Extract the (x, y) coordinate from the center of the cell holding the provided text.  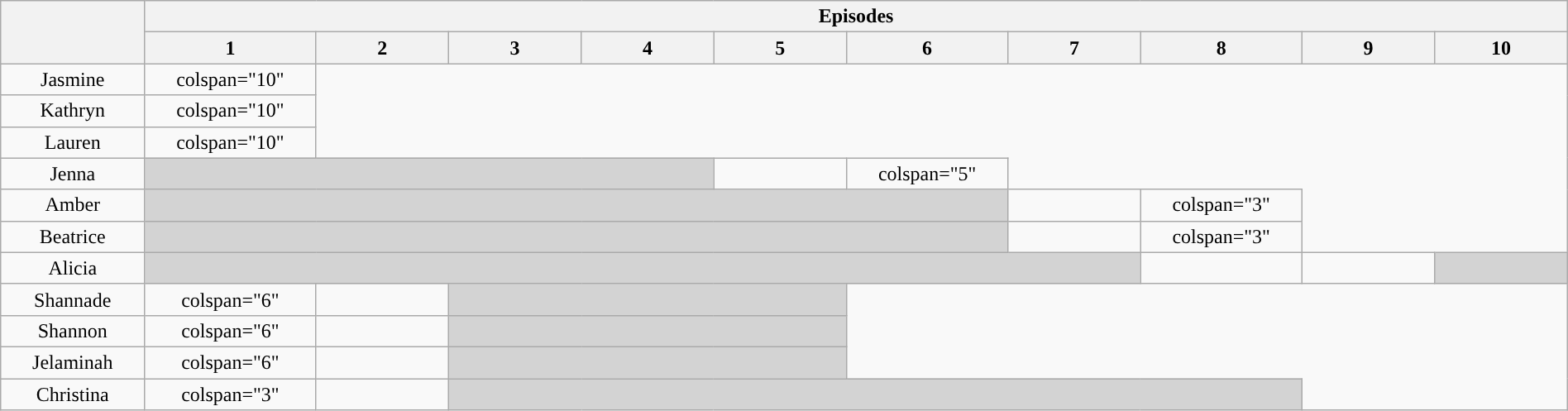
5 (780, 48)
7 (1074, 48)
Christina (73, 394)
Episodes (856, 17)
colspan="5" (928, 174)
4 (648, 48)
Jelaminah (73, 362)
10 (1502, 48)
Amber (73, 205)
Beatrice (73, 237)
Shannon (73, 331)
Jasmine (73, 79)
3 (514, 48)
Kathryn (73, 111)
1 (230, 48)
2 (382, 48)
9 (1368, 48)
Lauren (73, 142)
Jenna (73, 174)
6 (928, 48)
Shannade (73, 299)
Alicia (73, 268)
8 (1221, 48)
